Extract the (X, Y) coordinate from the center of the cell holding the provided text.  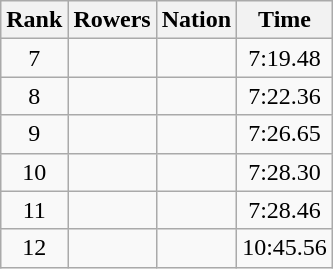
10 (34, 172)
7 (34, 58)
Rowers (112, 20)
Rank (34, 20)
7:19.48 (285, 58)
7:26.65 (285, 134)
9 (34, 134)
Nation (196, 20)
Time (285, 20)
7:22.36 (285, 96)
12 (34, 248)
7:28.46 (285, 210)
7:28.30 (285, 172)
11 (34, 210)
10:45.56 (285, 248)
8 (34, 96)
